Capture the cell that displays the provided text and extract its (x, y) central coordinate. 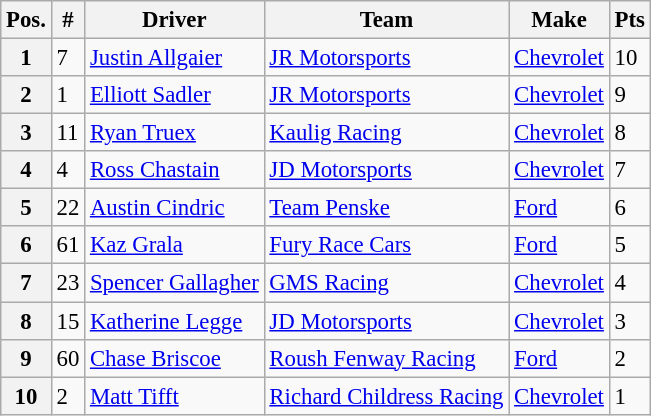
Team (386, 20)
Ross Chastain (174, 170)
Ryan Truex (174, 133)
15 (68, 321)
23 (68, 283)
Roush Fenway Racing (386, 358)
61 (68, 245)
Chase Briscoe (174, 358)
Pts (630, 20)
Katherine Legge (174, 321)
22 (68, 208)
Matt Tifft (174, 396)
Austin Cindric (174, 208)
Pos. (26, 20)
Make (559, 20)
11 (68, 133)
Team Penske (386, 208)
Richard Childress Racing (386, 396)
60 (68, 358)
# (68, 20)
Kaz Grala (174, 245)
Kaulig Racing (386, 133)
Fury Race Cars (386, 245)
Justin Allgaier (174, 58)
Elliott Sadler (174, 95)
Driver (174, 20)
GMS Racing (386, 283)
Spencer Gallagher (174, 283)
